Detect which cell encompasses the target text, then output its [X, Y] center coordinate. 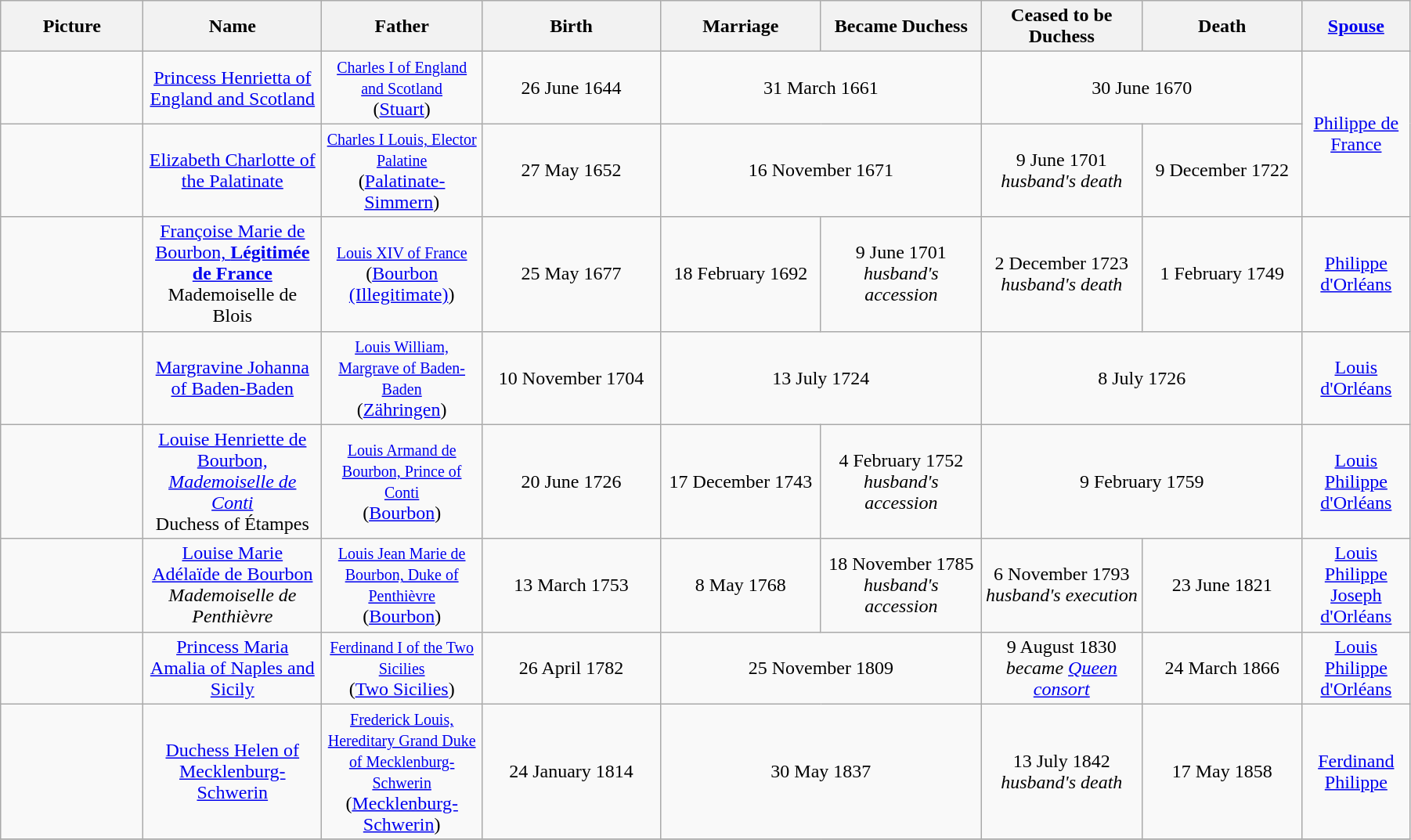
26 April 1782 [572, 668]
Charles I Louis, Elector Palatine (Palatinate-Simmern) [402, 171]
Name [233, 27]
Picture [72, 27]
Princess Maria Amalia of Naples and Sicily [233, 668]
Louis William, Margrave of Baden-Baden (Zähringen) [402, 377]
Françoise Marie de Bourbon, Légitimée de FranceMademoiselle de Blois [233, 274]
Elizabeth Charlotte of the Palatinate [233, 171]
17 May 1858 [1222, 772]
18 February 1692 [741, 274]
Philippe de France [1356, 135]
Philippe d'Orléans [1356, 274]
9 June 1701husband's death [1062, 171]
Margravine Johanna of Baden-Baden [233, 377]
16 November 1671 [821, 171]
Louis d'Orléans [1356, 377]
8 May 1768 [741, 586]
Ferdinand Philippe [1356, 772]
Louis Armand de Bourbon, Prince of Conti (Bourbon) [402, 481]
Louis XIV of France (Bourbon (Illegitimate)) [402, 274]
17 December 1743 [741, 481]
24 January 1814 [572, 772]
13 July 1724 [821, 377]
Princess Henrietta of England and Scotland [233, 88]
Marriage [741, 27]
6 November 1793husband's execution [1062, 586]
Ferdinand I of the Two Sicilies(Two Sicilies) [402, 668]
Father [402, 27]
13 July 1842husband's death [1062, 772]
8 July 1726 [1142, 377]
Louis Philippe Joseph d'Orléans [1356, 586]
Duchess Helen of Mecklenburg-Schwerin [233, 772]
Ceased to be Duchess [1062, 27]
Became Duchess [900, 27]
9 December 1722 [1222, 171]
25 November 1809 [821, 668]
30 May 1837 [821, 772]
2 December 1723husband's death [1062, 274]
Death [1222, 27]
Frederick Louis, Hereditary Grand Duke of Mecklenburg-Schwerin(Mecklenburg-Schwerin) [402, 772]
30 June 1670 [1142, 88]
13 March 1753 [572, 586]
24 March 1866 [1222, 668]
Spouse [1356, 27]
10 November 1704 [572, 377]
1 February 1749 [1222, 274]
20 June 1726 [572, 481]
Birth [572, 27]
Louis Jean Marie de Bourbon, Duke of Penthièvre(Bourbon) [402, 586]
Louise Marie Adélaïde de BourbonMademoiselle de Penthièvre [233, 586]
Louise Henriette de Bourbon, Mademoiselle de ContiDuchess of Étampes [233, 481]
25 May 1677 [572, 274]
9 June 1701husband's accession [900, 274]
23 June 1821 [1222, 586]
18 November 1785husband's accession [900, 586]
4 February 1752husband's accession [900, 481]
26 June 1644 [572, 88]
Charles I of England and Scotland (Stuart) [402, 88]
27 May 1652 [572, 171]
9 February 1759 [1142, 481]
31 March 1661 [821, 88]
9 August 1830became Queen consort [1062, 668]
